Search for the cell housing the specified text and yield its (X, Y) center coordinate. 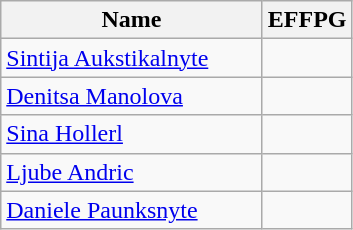
EFFPG (307, 20)
Sina Hollerl (132, 134)
Ljube Andric (132, 172)
Sintija Aukstikalnyte (132, 58)
Name (132, 20)
Denitsa Manolova (132, 96)
Daniele Paunksnyte (132, 210)
